Extract the (x, y) coordinate from the center of the cell holding the provided text.  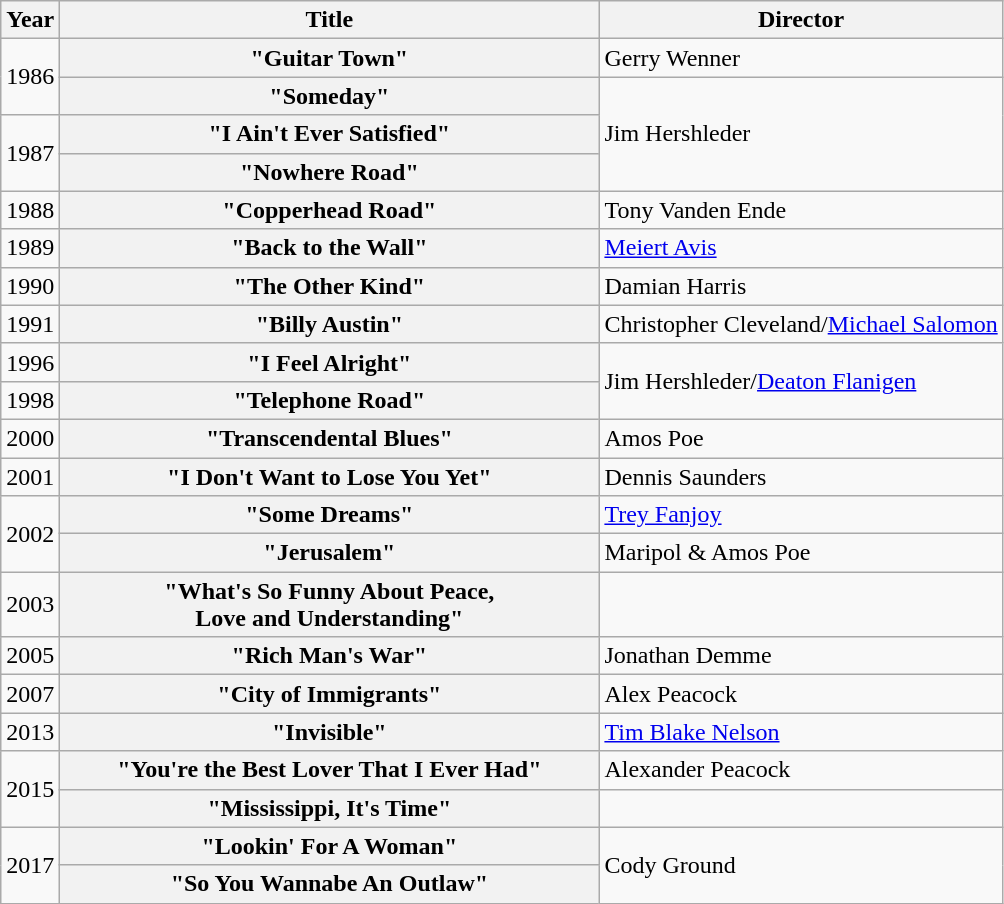
Year (30, 20)
Alexander Peacock (801, 770)
Jonathan Demme (801, 656)
Tony Vanden Ende (801, 210)
1998 (30, 400)
"The Other Kind" (330, 286)
"Rich Man's War" (330, 656)
"So You Wannabe An Outlaw" (330, 884)
Jim Hershleder (801, 134)
1996 (30, 362)
"What's So Funny About Peace,Love and Understanding" (330, 604)
"Guitar Town" (330, 58)
2002 (30, 534)
Amos Poe (801, 438)
2013 (30, 732)
"Invisible" (330, 732)
"I Ain't Ever Satisfied" (330, 134)
"Billy Austin" (330, 324)
Title (330, 20)
Cody Ground (801, 865)
Maripol & Amos Poe (801, 553)
2003 (30, 604)
Gerry Wenner (801, 58)
"Transcendental Blues" (330, 438)
2000 (30, 438)
Tim Blake Nelson (801, 732)
2015 (30, 789)
"I Don't Want to Lose You Yet" (330, 477)
"You're the Best Lover That I Ever Had" (330, 770)
"Some Dreams" (330, 515)
"Lookin' For A Woman" (330, 846)
"Jerusalem" (330, 553)
1988 (30, 210)
"Telephone Road" (330, 400)
Christopher Cleveland/Michael Salomon (801, 324)
2005 (30, 656)
Alex Peacock (801, 694)
Meiert Avis (801, 248)
Trey Fanjoy (801, 515)
Damian Harris (801, 286)
"City of Immigrants" (330, 694)
1991 (30, 324)
2001 (30, 477)
"I Feel Alright" (330, 362)
2017 (30, 865)
"Someday" (330, 96)
2007 (30, 694)
Director (801, 20)
"Copperhead Road" (330, 210)
1990 (30, 286)
Dennis Saunders (801, 477)
1989 (30, 248)
"Nowhere Road" (330, 172)
"Back to the Wall" (330, 248)
1986 (30, 77)
"Mississippi, It's Time" (330, 808)
Jim Hershleder/Deaton Flanigen (801, 381)
1987 (30, 153)
